Provide the [X, Y] coordinate of the cell's center where the given text is located.  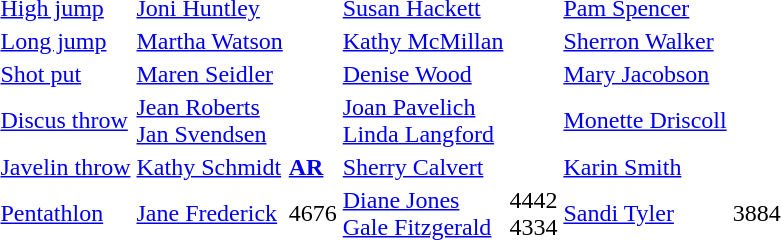
AR [312, 167]
Sherron Walker [645, 41]
Maren Seidler [210, 74]
Jean Roberts Jan Svendsen [210, 120]
Denise Wood [423, 74]
Joan Pavelich Linda Langford [423, 120]
Mary Jacobson [645, 74]
Martha Watson [210, 41]
Karin Smith [645, 167]
Kathy McMillan [423, 41]
Kathy Schmidt [210, 167]
Monette Driscoll [645, 120]
Sherry Calvert [423, 167]
